Search for the cell housing the specified text and yield its [x, y] center coordinate. 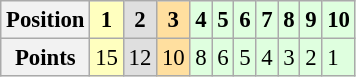
15 [106, 58]
Points [46, 58]
Position [46, 20]
9 [311, 20]
7 [267, 20]
12 [140, 58]
